Return [X, Y] of the center of cell containing provided text 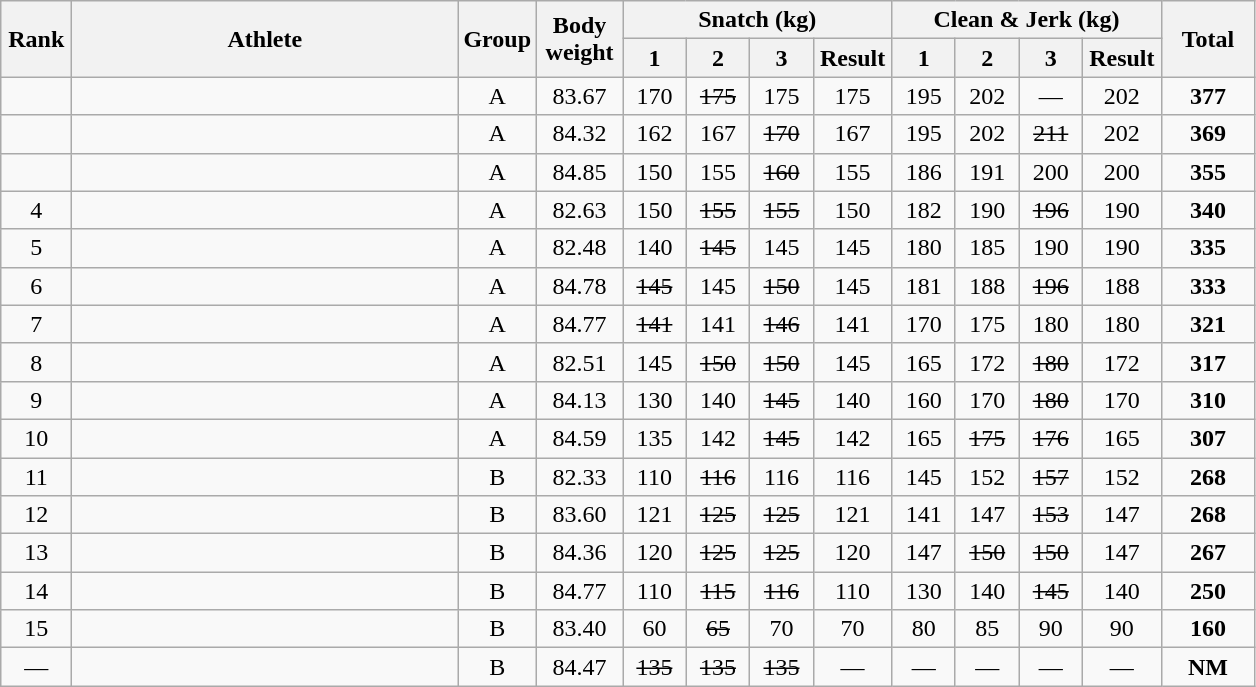
Snatch (kg) [758, 20]
310 [1208, 400]
Clean & Jerk (kg) [1026, 20]
250 [1208, 591]
Athlete [265, 39]
162 [655, 134]
4 [36, 210]
Rank [36, 39]
83.40 [580, 629]
191 [987, 172]
369 [1208, 134]
15 [36, 629]
10 [36, 438]
82.48 [580, 248]
12 [36, 515]
82.63 [580, 210]
84.47 [580, 667]
14 [36, 591]
307 [1208, 438]
84.13 [580, 400]
80 [924, 629]
6 [36, 286]
Total [1208, 39]
8 [36, 362]
181 [924, 286]
321 [1208, 324]
185 [987, 248]
377 [1208, 96]
153 [1051, 515]
157 [1051, 477]
211 [1051, 134]
9 [36, 400]
84.36 [580, 553]
84.85 [580, 172]
267 [1208, 553]
340 [1208, 210]
NM [1208, 667]
65 [718, 629]
60 [655, 629]
13 [36, 553]
11 [36, 477]
333 [1208, 286]
84.59 [580, 438]
146 [782, 324]
5 [36, 248]
82.33 [580, 477]
176 [1051, 438]
182 [924, 210]
83.60 [580, 515]
317 [1208, 362]
186 [924, 172]
85 [987, 629]
Group [498, 39]
115 [718, 591]
84.78 [580, 286]
Body weight [580, 39]
82.51 [580, 362]
84.32 [580, 134]
7 [36, 324]
83.67 [580, 96]
355 [1208, 172]
335 [1208, 248]
